From the cell containing the given text, extract its center point as (X, Y) coordinate. 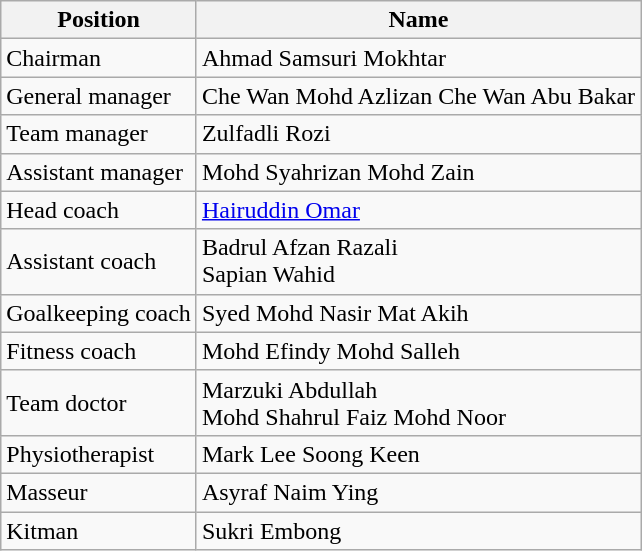
Head coach (99, 210)
Kitman (99, 531)
Mark Lee Soong Keen (418, 454)
Chairman (99, 58)
Syed Mohd Nasir Mat Akih (418, 313)
Position (99, 20)
Assistant manager (99, 172)
Fitness coach (99, 351)
Asyraf Naim Ying (418, 492)
Sukri Embong (418, 531)
Goalkeeping coach (99, 313)
Mohd Efindy Mohd Salleh (418, 351)
Mohd Syahrizan Mohd Zain (418, 172)
Team manager (99, 134)
Marzuki Abdullah Mohd Shahrul Faiz Mohd Noor (418, 402)
Name (418, 20)
Zulfadli Rozi (418, 134)
Physiotherapist (99, 454)
General manager (99, 96)
Team doctor (99, 402)
Masseur (99, 492)
Hairuddin Omar (418, 210)
Assistant coach (99, 262)
Che Wan Mohd Azlizan Che Wan Abu Bakar (418, 96)
Badrul Afzan Razali Sapian Wahid (418, 262)
Ahmad Samsuri Mokhtar (418, 58)
